Scan for the cell matching the given text and deliver its [X, Y] coordinate at center. 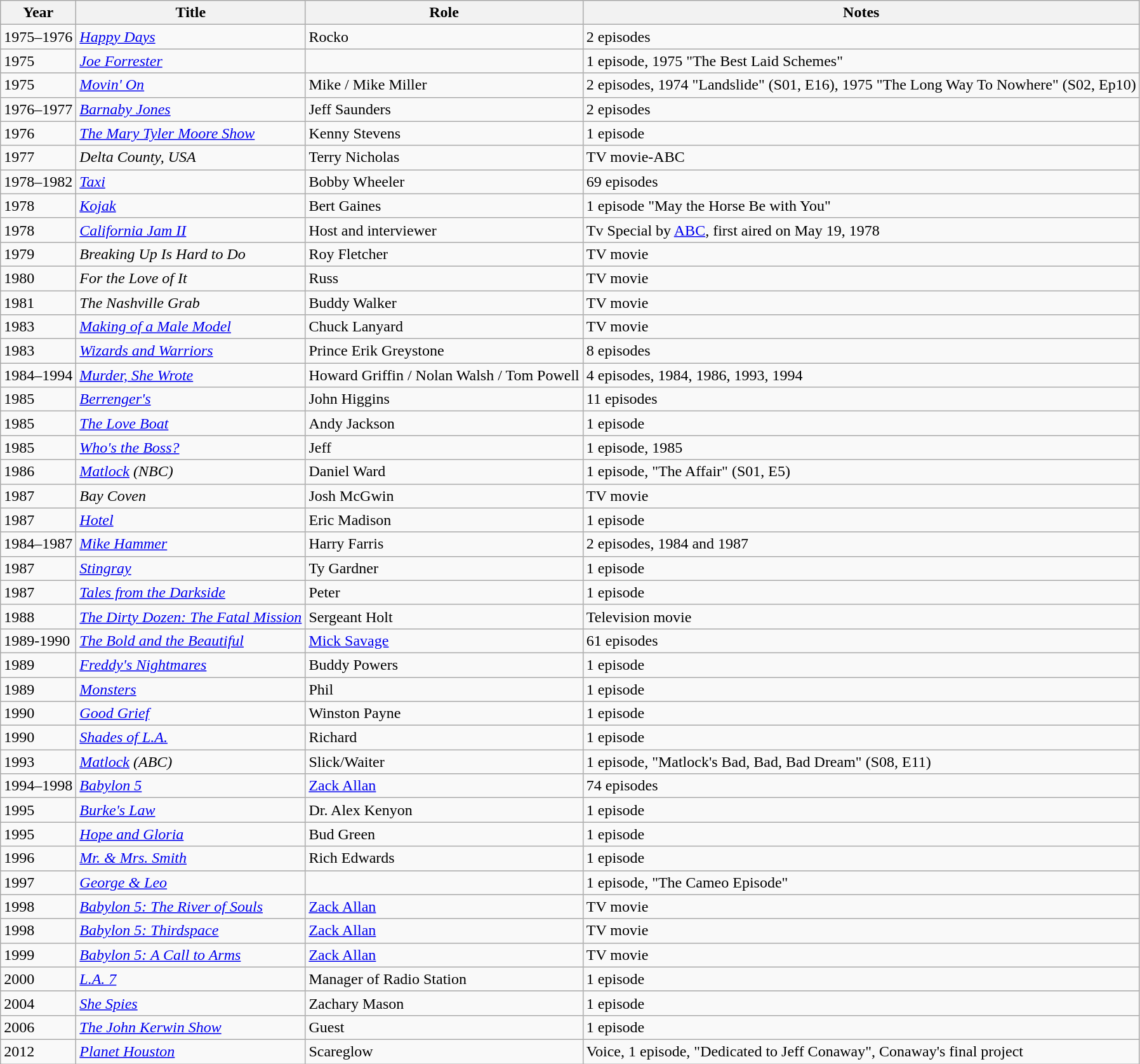
Kojak [190, 206]
Stingray [190, 568]
Prince Erik Greystone [444, 351]
Year [38, 13]
Guest [444, 1027]
11 episodes [861, 399]
Notes [861, 13]
TV movie-ABC [861, 157]
Bud Green [444, 834]
1977 [38, 157]
Josh McGwin [444, 496]
Richard [444, 738]
4 episodes, 1984, 1986, 1993, 1994 [861, 375]
1984–1987 [38, 544]
1997 [38, 882]
Barnaby Jones [190, 109]
Delta County, USA [190, 157]
1975–1976 [38, 37]
69 episodes [861, 182]
Rich Edwards [444, 858]
Rocko [444, 37]
Matlock (NBC) [190, 472]
Mick Savage [444, 641]
The John Kerwin Show [190, 1027]
1976–1977 [38, 109]
Title [190, 13]
The Bold and the Beautiful [190, 641]
Ty Gardner [444, 568]
Who's the Boss? [190, 448]
The Dirty Dozen: The Fatal Mission [190, 616]
Tales from the Darkside [190, 592]
1976 [38, 133]
1980 [38, 278]
2000 [38, 979]
George & Leo [190, 882]
Babylon 5: Thirdspace [190, 931]
Andy Jackson [444, 423]
Planet Houston [190, 1051]
For the Love of It [190, 278]
Wizards and Warriors [190, 351]
The Love Boat [190, 423]
Roy Fletcher [444, 254]
Babylon 5 [190, 786]
Peter [444, 592]
Joe Forrester [190, 61]
2 episodes, 1974 "Landslide" (S01, E16), 1975 "The Long Way To Nowhere" (S02, Ep10) [861, 85]
Berrenger's [190, 399]
Bobby Wheeler [444, 182]
Buddy Powers [444, 665]
The Nashville Grab [190, 303]
1 episode, "The Cameo Episode" [861, 882]
1986 [38, 472]
Phil [444, 689]
1979 [38, 254]
74 episodes [861, 786]
Bay Coven [190, 496]
Mike / Mike Miller [444, 85]
Breaking Up Is Hard to Do [190, 254]
Television movie [861, 616]
Making of a Male Model [190, 327]
1996 [38, 858]
Terry Nicholas [444, 157]
Burke's Law [190, 810]
Happy Days [190, 37]
Monsters [190, 689]
Zachary Mason [444, 1003]
Movin' On [190, 85]
Mike Hammer [190, 544]
Murder, She Wrote [190, 375]
Harry Farris [444, 544]
2 episodes, 1984 and 1987 [861, 544]
Shades of L.A. [190, 738]
Matlock (ABC) [190, 762]
Jeff [444, 448]
1 episode, 1985 [861, 448]
1 episode, "The Affair" (S01, E5) [861, 472]
L.A. 7 [190, 979]
1984–1994 [38, 375]
1981 [38, 303]
Role [444, 13]
Buddy Walker [444, 303]
Howard Griffin / Nolan Walsh / Tom Powell [444, 375]
1989-1990 [38, 641]
Voice, 1 episode, "Dedicated to Jeff Conaway", Conaway's final project [861, 1051]
Jeff Saunders [444, 109]
Tv Special by ABC, first aired on May 19, 1978 [861, 230]
Sergeant Holt [444, 616]
Russ [444, 278]
Hope and Gloria [190, 834]
1 episode, 1975 "The Best Laid Schemes" [861, 61]
Eric Madison [444, 520]
The Mary Tyler Moore Show [190, 133]
Kenny Stevens [444, 133]
2012 [38, 1051]
1999 [38, 955]
1978–1982 [38, 182]
Chuck Lanyard [444, 327]
Mr. & Mrs. Smith [190, 858]
Bert Gaines [444, 206]
John Higgins [444, 399]
Slick/Waiter [444, 762]
California Jam II [190, 230]
Taxi [190, 182]
1 episode, "Matlock's Bad, Bad, Bad Dream" (S08, E11) [861, 762]
Host and interviewer [444, 230]
1994–1998 [38, 786]
Winston Payne [444, 714]
Scareglow [444, 1051]
Babylon 5: The River of Souls [190, 907]
Babylon 5: A Call to Arms [190, 955]
Daniel Ward [444, 472]
She Spies [190, 1003]
Manager of Radio Station [444, 979]
2006 [38, 1027]
Hotel [190, 520]
Dr. Alex Kenyon [444, 810]
1 episode "May the Horse Be with You" [861, 206]
1993 [38, 762]
Freddy's Nightmares [190, 665]
2004 [38, 1003]
8 episodes [861, 351]
61 episodes [861, 641]
1988 [38, 616]
Good Grief [190, 714]
